Return [X, Y] of the center of cell containing provided text 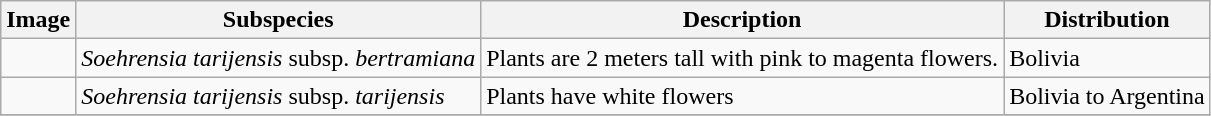
Image [38, 20]
Plants are 2 meters tall with pink to magenta flowers. [742, 58]
Subspecies [278, 20]
Soehrensia tarijensis subsp. tarijensis [278, 96]
Plants have white flowers [742, 96]
Soehrensia tarijensis subsp. bertramiana [278, 58]
Bolivia [1108, 58]
Bolivia to Argentina [1108, 96]
Distribution [1108, 20]
Description [742, 20]
